Search for the cell housing the specified text and yield its [x, y] center coordinate. 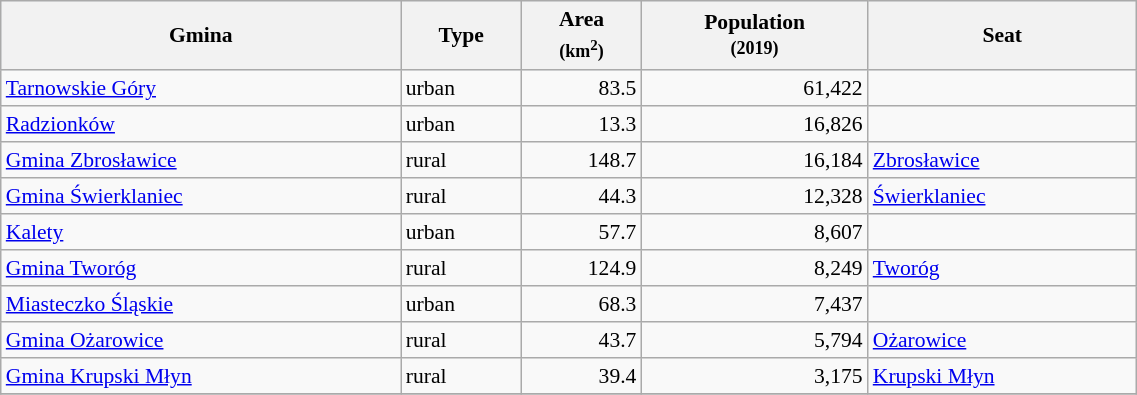
8,249 [754, 269]
Gmina Krupski Młyn [201, 377]
Gmina Zbrosławice [201, 161]
Zbrosławice [1002, 161]
Radzionków [201, 125]
Tarnowskie Góry [201, 89]
3,175 [754, 377]
Miasteczko Śląskie [201, 305]
Tworóg [1002, 269]
13.3 [582, 125]
Seat [1002, 36]
Type [462, 36]
Population(2019) [754, 36]
43.7 [582, 341]
Krupski Młyn [1002, 377]
124.9 [582, 269]
Świerklaniec [1002, 197]
61,422 [754, 89]
Area(km2) [582, 36]
Kalety [201, 233]
Ożarowice [1002, 341]
39.4 [582, 377]
Gmina Ożarowice [201, 341]
83.5 [582, 89]
7,437 [754, 305]
16,826 [754, 125]
5,794 [754, 341]
Gmina Tworóg [201, 269]
57.7 [582, 233]
68.3 [582, 305]
16,184 [754, 161]
12,328 [754, 197]
44.3 [582, 197]
148.7 [582, 161]
Gmina Świerklaniec [201, 197]
8,607 [754, 233]
Gmina [201, 36]
